Return (x, y) of the center of cell containing provided text 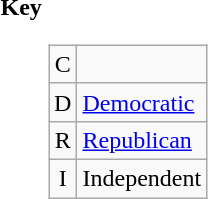
C (63, 64)
D (63, 102)
Independent (142, 178)
R (63, 140)
I (63, 178)
Republican (142, 140)
Democratic (142, 102)
